Provide the [x, y] coordinate of the cell's center where the given text is located.  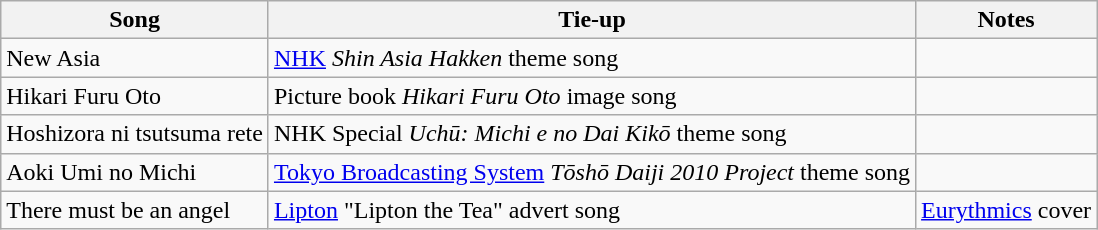
NHK Shin Asia Hakken theme song [592, 58]
Hoshizora ni tsutsuma rete [135, 134]
Hikari Furu Oto [135, 96]
There must be an angel [135, 210]
Notes [1006, 20]
Song [135, 20]
Tie-up [592, 20]
Aoki Umi no Michi [135, 172]
New Asia [135, 58]
Lipton "Lipton the Tea" advert song [592, 210]
NHK Special Uchū: Michi e no Dai Kikō theme song [592, 134]
Eurythmics cover [1006, 210]
Tokyo Broadcasting System Tōshō Daiji 2010 Project theme song [592, 172]
Picture book Hikari Furu Oto image song [592, 96]
